Provide the (x, y) coordinate of the cell's center where the given text is located.  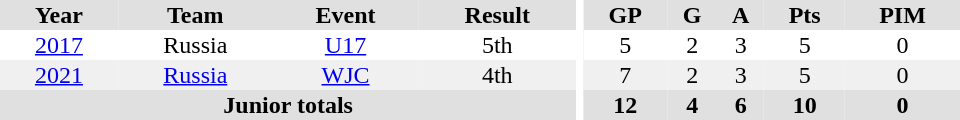
GP (625, 15)
U17 (346, 45)
Junior totals (288, 105)
4 (692, 105)
12 (625, 105)
6 (740, 105)
2021 (59, 75)
G (692, 15)
4th (497, 75)
Event (346, 15)
Year (59, 15)
PIM (902, 15)
WJC (346, 75)
7 (625, 75)
5th (497, 45)
Pts (804, 15)
A (740, 15)
Result (497, 15)
10 (804, 105)
Team (196, 15)
2017 (59, 45)
